Scan for the cell matching the given text and deliver its (x, y) coordinate at center. 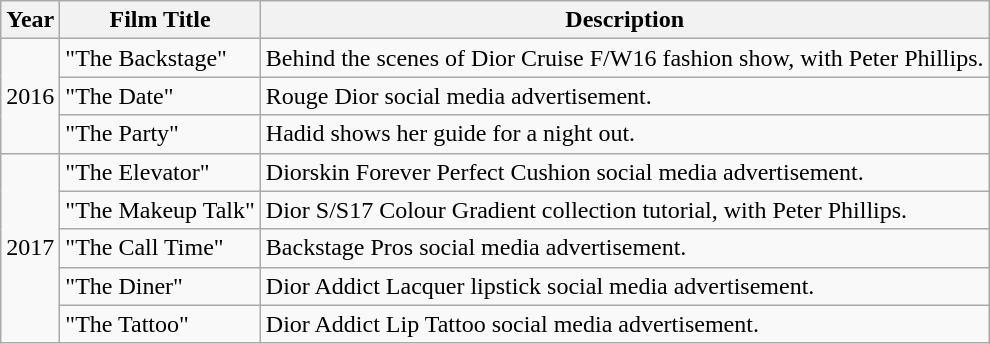
"The Call Time" (160, 248)
2017 (30, 248)
"The Date" (160, 96)
"The Party" (160, 134)
Backstage Pros social media advertisement. (624, 248)
Dior Addict Lip Tattoo social media advertisement. (624, 324)
Behind the scenes of Dior Cruise F/W16 fashion show, with Peter Phillips. (624, 58)
Year (30, 20)
"The Makeup Talk" (160, 210)
Hadid shows her guide for a night out. (624, 134)
2016 (30, 96)
Description (624, 20)
"The Elevator" (160, 172)
Dior Addict Lacquer lipstick social media advertisement. (624, 286)
Diorskin Forever Perfect Cushion social media advertisement. (624, 172)
Rouge Dior social media advertisement. (624, 96)
"The Diner" (160, 286)
"The Tattoo" (160, 324)
Dior S/S17 Colour Gradient collection tutorial, with Peter Phillips. (624, 210)
Film Title (160, 20)
"The Backstage" (160, 58)
